Scan for the cell matching the given text and deliver its (x, y) coordinate at center. 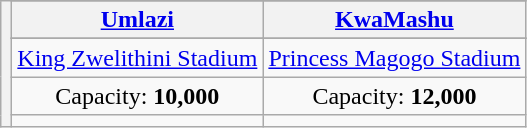
Princess Magogo Stadium (394, 58)
Capacity: 12,000 (394, 96)
KwaMashu (394, 20)
Capacity: 10,000 (138, 96)
King Zwelithini Stadium (138, 58)
Umlazi (138, 20)
